Capture the cell that displays the provided text and extract its [X, Y] central coordinate. 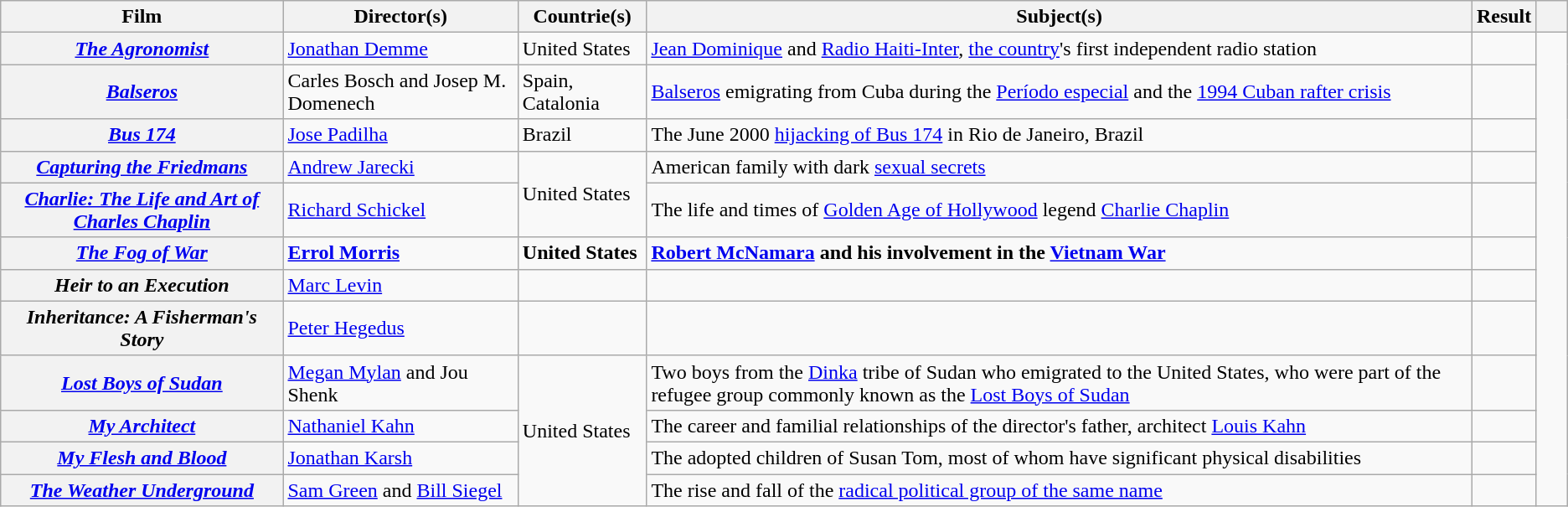
Result [1504, 17]
Jonathan Karsh [400, 458]
Heir to an Execution [142, 285]
Robert McNamara and his involvement in the Vietnam War [1060, 253]
Marc Levin [400, 285]
Nathaniel Kahn [400, 426]
Brazil [582, 135]
The life and times of Golden Age of Hollywood legend Charlie Chaplin [1060, 210]
Countrie(s) [582, 17]
The Fog of War [142, 253]
Spain, Catalonia [582, 92]
Richard Schickel [400, 210]
Bus 174 [142, 135]
My Flesh and Blood [142, 458]
Peter Hegedus [400, 329]
Sam Green and Bill Siegel [400, 490]
Andrew Jarecki [400, 167]
Director(s) [400, 17]
Lost Boys of Sudan [142, 382]
Megan Mylan and Jou Shenk [400, 382]
Film [142, 17]
The June 2000 hijacking of Bus 174 in Rio de Janeiro, Brazil [1060, 135]
Balseros [142, 92]
The Weather Underground [142, 490]
Capturing the Friedmans [142, 167]
The rise and fall of the radical political group of the same name [1060, 490]
Jonathan Demme [400, 49]
The adopted children of Susan Tom, most of whom have significant physical disabilities [1060, 458]
My Architect [142, 426]
Subject(s) [1060, 17]
Balseros emigrating from Cuba during the Período especial and the 1994 Cuban rafter crisis [1060, 92]
Inheritance: A Fisherman's Story [142, 329]
The Agronomist [142, 49]
American family with dark sexual secrets [1060, 167]
Jean Dominique and Radio Haiti-Inter, the country's first independent radio station [1060, 49]
Errol Morris [400, 253]
Carles Bosch and Josep M. Domenech [400, 92]
Charlie: The Life and Art of Charles Chaplin [142, 210]
The career and familial relationships of the director's father, architect Louis Kahn [1060, 426]
Jose Padilha [400, 135]
